Provide the (x, y) coordinate of the cell's center where the given text is located.  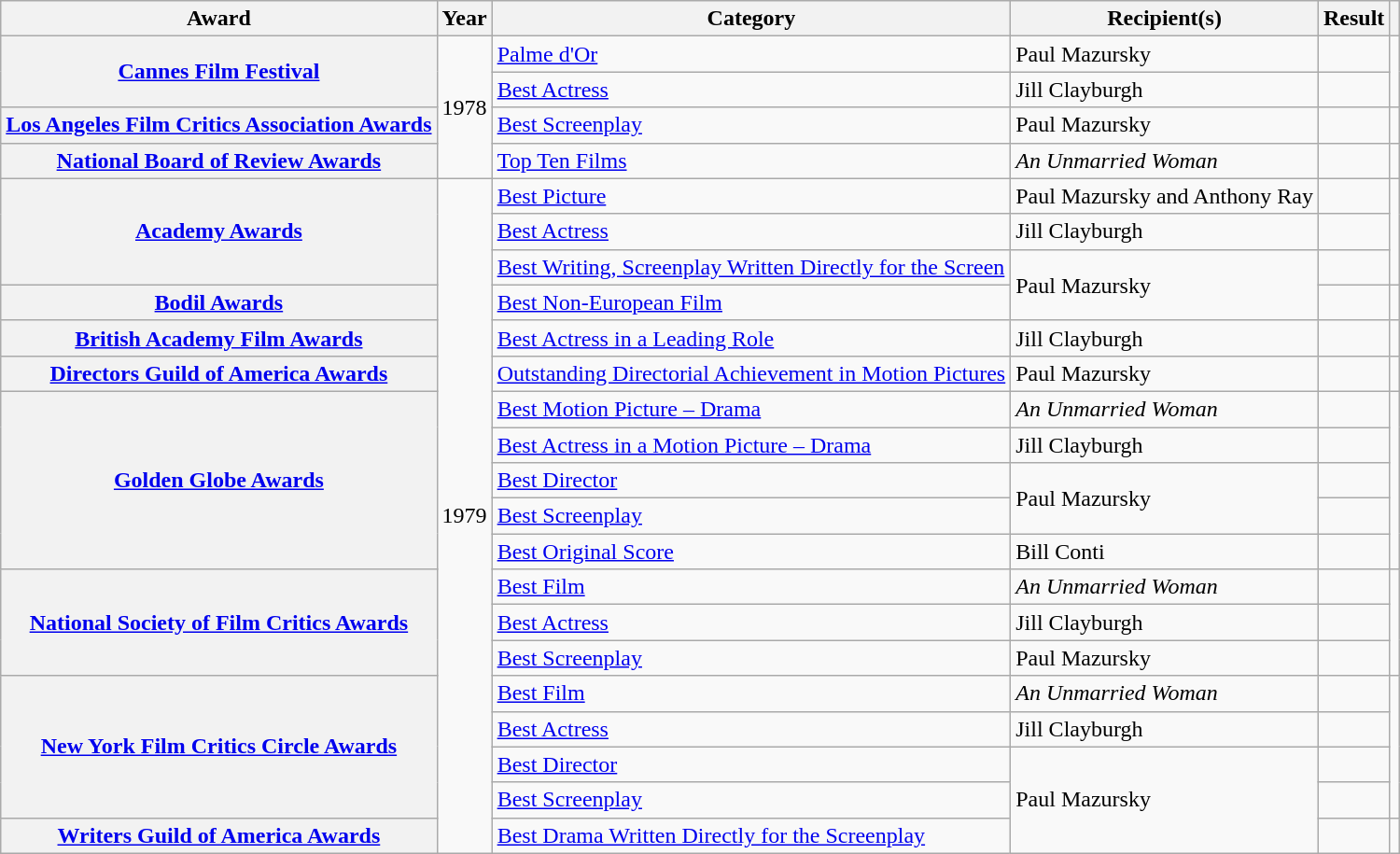
Year (465, 19)
Best Non-European Film (751, 302)
Best Actress in a Leading Role (751, 338)
Bodil Awards (218, 302)
National Society of Film Critics Awards (218, 623)
1978 (465, 107)
Outstanding Directorial Achievement in Motion Pictures (751, 373)
Academy Awards (218, 231)
Writers Guild of America Awards (218, 835)
Recipient(s) (1165, 19)
1979 (465, 515)
Best Drama Written Directly for the Screenplay (751, 835)
Best Writing, Screenplay Written Directly for the Screen (751, 267)
Directors Guild of America Awards (218, 373)
New York Film Critics Circle Awards (218, 747)
Category (751, 19)
Paul Mazursky and Anthony Ray (1165, 196)
Best Picture (751, 196)
Los Angeles Film Critics Association Awards (218, 125)
Award (218, 19)
Cannes Film Festival (218, 72)
Golden Globe Awards (218, 480)
Best Actress in a Motion Picture – Drama (751, 445)
National Board of Review Awards (218, 161)
Palme d'Or (751, 54)
Bill Conti (1165, 552)
British Academy Film Awards (218, 338)
Result (1353, 19)
Best Original Score (751, 552)
Best Motion Picture – Drama (751, 409)
Top Ten Films (751, 161)
